Capture the cell that displays the provided text and extract its (X, Y) central coordinate. 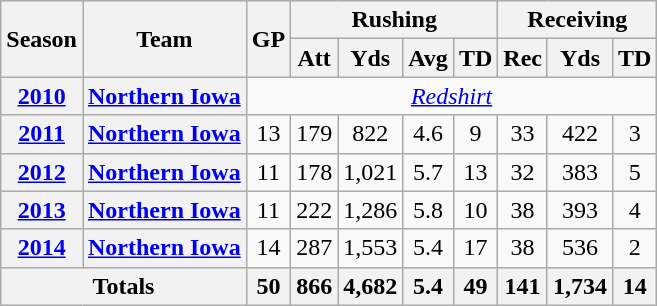
5.7 (428, 172)
49 (475, 286)
422 (580, 134)
222 (314, 210)
9 (475, 134)
2012 (42, 172)
Rec (523, 58)
Team (164, 39)
4 (635, 210)
Avg (428, 58)
Receiving (578, 20)
536 (580, 248)
2013 (42, 210)
1,734 (580, 286)
17 (475, 248)
Rushing (394, 20)
2011 (42, 134)
4.6 (428, 134)
178 (314, 172)
4,682 (370, 286)
141 (523, 286)
2010 (42, 96)
32 (523, 172)
50 (268, 286)
2 (635, 248)
2014 (42, 248)
1,553 (370, 248)
GP (268, 39)
5 (635, 172)
822 (370, 134)
383 (580, 172)
Season (42, 39)
1,286 (370, 210)
Att (314, 58)
393 (580, 210)
3 (635, 134)
Totals (124, 286)
5.8 (428, 210)
1,021 (370, 172)
Redshirt (452, 96)
10 (475, 210)
179 (314, 134)
33 (523, 134)
287 (314, 248)
866 (314, 286)
